Find where the given text appears and provide that cell's center as (x, y) coordinate. 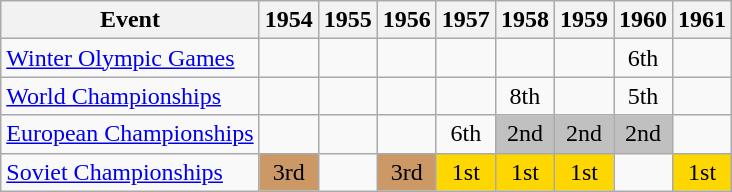
8th (524, 96)
World Championships (130, 96)
1956 (406, 20)
1954 (288, 20)
Event (130, 20)
Winter Olympic Games (130, 58)
1958 (524, 20)
5th (644, 96)
1957 (466, 20)
Soviet Championships (130, 172)
1961 (702, 20)
1959 (584, 20)
1960 (644, 20)
European Championships (130, 134)
1955 (348, 20)
